Capture the cell that displays the provided text and extract its (x, y) central coordinate. 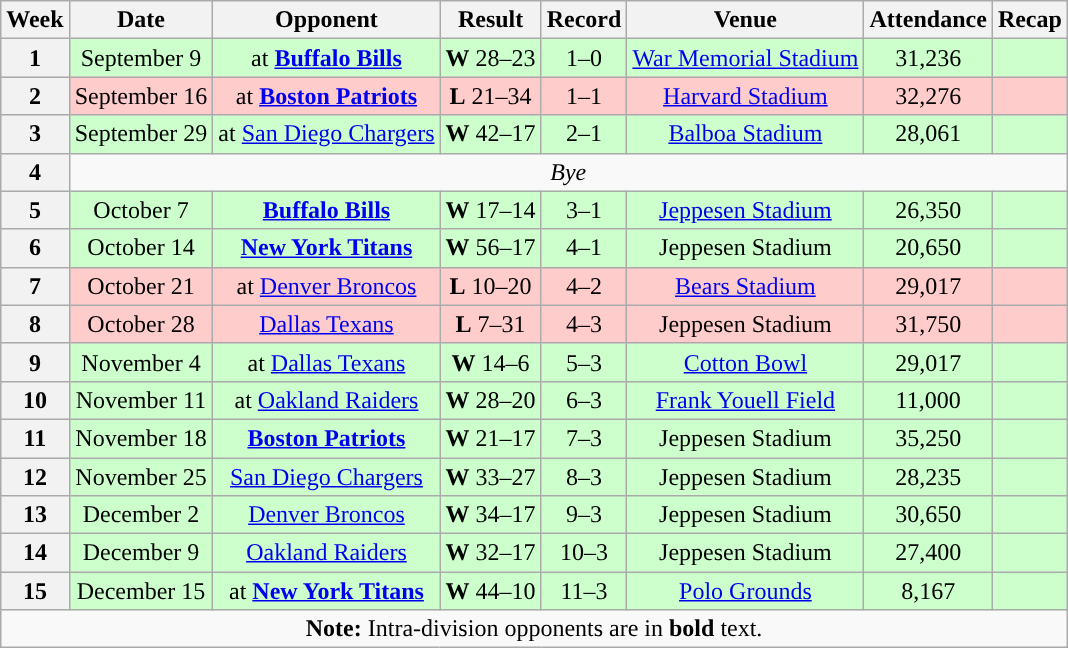
Oakland Raiders (326, 553)
8–3 (584, 477)
28,235 (928, 477)
27,400 (928, 553)
W 34–17 (490, 515)
3–1 (584, 210)
W 33–27 (490, 477)
32,276 (928, 96)
6 (35, 248)
W 28–23 (490, 58)
September 16 (141, 96)
5 (35, 210)
November 4 (141, 362)
L 7–31 (490, 324)
31,236 (928, 58)
4–2 (584, 286)
L 21–34 (490, 96)
4–3 (584, 324)
New York Titans (326, 248)
14 (35, 553)
Result (490, 20)
3 (35, 134)
December 15 (141, 591)
Boston Patriots (326, 438)
Note: Intra-division opponents are in bold text. (534, 629)
at New York Titans (326, 591)
Bye (568, 172)
September 9 (141, 58)
10–3 (584, 553)
1 (35, 58)
November 18 (141, 438)
28,061 (928, 134)
October 21 (141, 286)
W 32–17 (490, 553)
San Diego Chargers (326, 477)
Denver Broncos (326, 515)
W 44–10 (490, 591)
15 (35, 591)
W 56–17 (490, 248)
9–3 (584, 515)
at Dallas Texans (326, 362)
7–3 (584, 438)
War Memorial Stadium (746, 58)
5–3 (584, 362)
10 (35, 400)
December 9 (141, 553)
2 (35, 96)
at San Diego Chargers (326, 134)
13 (35, 515)
2–1 (584, 134)
W 42–17 (490, 134)
26,350 (928, 210)
Date (141, 20)
W 17–14 (490, 210)
October 28 (141, 324)
October 7 (141, 210)
Frank Youell Field (746, 400)
W 28–20 (490, 400)
Recap (1030, 20)
Dallas Texans (326, 324)
Attendance (928, 20)
8,167 (928, 591)
Record (584, 20)
12 (35, 477)
Bears Stadium (746, 286)
W 21–17 (490, 438)
4 (35, 172)
11–3 (584, 591)
November 25 (141, 477)
31,750 (928, 324)
at Oakland Raiders (326, 400)
W 14–6 (490, 362)
Buffalo Bills (326, 210)
November 11 (141, 400)
at Denver Broncos (326, 286)
1–1 (584, 96)
30,650 (928, 515)
October 14 (141, 248)
4–1 (584, 248)
Polo Grounds (746, 591)
6–3 (584, 400)
20,650 (928, 248)
at Boston Patriots (326, 96)
December 2 (141, 515)
L 10–20 (490, 286)
Balboa Stadium (746, 134)
at Buffalo Bills (326, 58)
1–0 (584, 58)
9 (35, 362)
Opponent (326, 20)
Venue (746, 20)
11,000 (928, 400)
Week (35, 20)
11 (35, 438)
Harvard Stadium (746, 96)
7 (35, 286)
September 29 (141, 134)
Cotton Bowl (746, 362)
8 (35, 324)
35,250 (928, 438)
